Return (X, Y) of the center of cell containing provided text 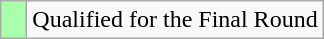
Qualified for the Final Round (175, 20)
